Extract the [x, y] coordinate from the center of the cell holding the provided text.  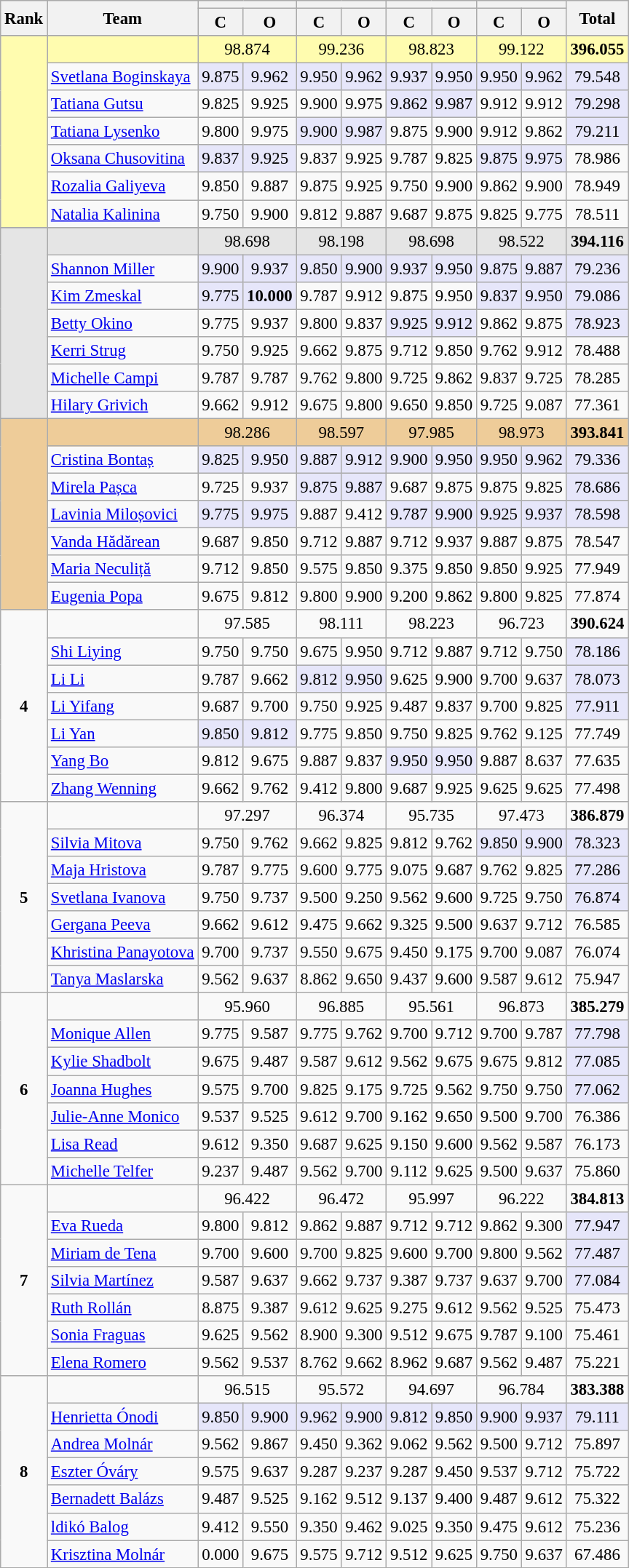
Gergana Peeva [122, 925]
Tatiana Lysenko [122, 132]
79.336 [597, 460]
75.221 [597, 1363]
393.841 [597, 432]
96.472 [341, 1198]
77.874 [597, 597]
Kim Zmeskal [122, 295]
78.986 [597, 159]
9.400 [454, 1500]
Shannon Miller [122, 268]
Vanda Hădărean [122, 542]
77.286 [597, 870]
Rank [24, 18]
8.900 [319, 1335]
78.598 [597, 514]
98.973 [521, 432]
9.062 [409, 1444]
Zhang Wenning [122, 788]
79.211 [597, 132]
Joanna Hughes [122, 1089]
9.125 [544, 733]
Cristina Bontaș [122, 460]
76.173 [597, 1144]
75.897 [597, 1444]
9.375 [409, 569]
Eszter Óváry [122, 1472]
95.960 [248, 1007]
77.361 [597, 405]
Elena Romero [122, 1363]
78.285 [597, 378]
98.597 [341, 432]
9.075 [409, 870]
98.111 [341, 624]
Eugenia Popa [122, 597]
77.911 [597, 706]
4 [24, 706]
9.867 [269, 1444]
9.200 [409, 597]
Lisa Read [122, 1144]
9.150 [409, 1144]
9.325 [409, 925]
9.437 [409, 979]
Henrietta Ónodi [122, 1417]
9.462 [364, 1527]
97.473 [521, 816]
8.875 [221, 1308]
95.735 [432, 816]
75.473 [597, 1308]
Silvia Mitova [122, 843]
78.488 [597, 351]
77.749 [597, 733]
8 [24, 1471]
95.561 [432, 1007]
Maria Neculiță [122, 569]
78.923 [597, 323]
75.947 [597, 979]
78.511 [597, 214]
79.111 [597, 1417]
Sonia Fraguas [122, 1335]
99.122 [521, 49]
98.223 [432, 624]
Kylie Shadbolt [122, 1062]
98.823 [432, 49]
77.947 [597, 1226]
75.461 [597, 1335]
Michelle Campi [122, 378]
96.723 [521, 624]
96.873 [521, 1007]
10.000 [269, 295]
97.985 [432, 432]
67.486 [597, 1554]
9.112 [409, 1171]
Miriam de Tena [122, 1253]
77.062 [597, 1089]
0.000 [221, 1554]
Hilary Grivich [122, 405]
9.275 [409, 1308]
9.137 [409, 1500]
75.322 [597, 1500]
Natalia Kalinina [122, 214]
9.025 [409, 1527]
79.236 [597, 268]
96.422 [248, 1198]
97.297 [248, 816]
96.784 [521, 1390]
Li Li [122, 679]
Li Yifang [122, 706]
Tatiana Gutsu [122, 104]
75.860 [597, 1171]
78.686 [597, 487]
8.637 [544, 761]
5 [24, 898]
96.515 [248, 1390]
77.084 [597, 1281]
Total [597, 18]
96.885 [341, 1007]
9.250 [364, 898]
7 [24, 1281]
Shi Liying [122, 651]
385.279 [597, 1007]
78.949 [597, 186]
8.762 [319, 1363]
Svetlana Ivanova [122, 898]
Julie-Anne Monico [122, 1116]
Maja Hristova [122, 870]
Team [122, 18]
Yang Bo [122, 761]
Monique Allen [122, 1034]
9.100 [544, 1335]
96.374 [341, 816]
79.548 [597, 77]
76.585 [597, 925]
Bernadett Balázs [122, 1500]
Kerri Strug [122, 351]
Li Yan [122, 733]
Khristina Panayotova [122, 952]
78.186 [597, 651]
94.697 [432, 1390]
76.874 [597, 898]
98.286 [248, 432]
Andrea Molnár [122, 1444]
78.073 [597, 679]
Silvia Martínez [122, 1281]
96.222 [521, 1198]
9.362 [364, 1444]
Mirela Pașca [122, 487]
390.624 [597, 624]
98.198 [341, 241]
8.962 [409, 1363]
Michelle Telfer [122, 1171]
ldikó Balog [122, 1527]
95.572 [341, 1390]
384.813 [597, 1198]
Eva Rueda [122, 1226]
77.635 [597, 761]
Svetlana Boginskaya [122, 77]
77.487 [597, 1253]
75.236 [597, 1527]
77.798 [597, 1034]
99.236 [341, 49]
Krisztina Molnár [122, 1554]
8.862 [319, 979]
78.323 [597, 843]
Rozalia Galiyeva [122, 186]
77.949 [597, 569]
98.522 [521, 241]
79.298 [597, 104]
97.585 [248, 624]
Betty Okino [122, 323]
77.498 [597, 788]
76.074 [597, 952]
394.116 [597, 241]
76.386 [597, 1116]
386.879 [597, 816]
383.388 [597, 1390]
Ruth Rollán [122, 1308]
79.086 [597, 295]
Oksana Chusovitina [122, 159]
6 [24, 1089]
95.997 [432, 1198]
98.874 [248, 49]
Tanya Maslarska [122, 979]
Lavinia Miloșovici [122, 514]
77.085 [597, 1062]
75.722 [597, 1472]
78.547 [597, 542]
396.055 [597, 49]
